Return the (x, y) coordinate for the center point of the cell that contains the specified text.  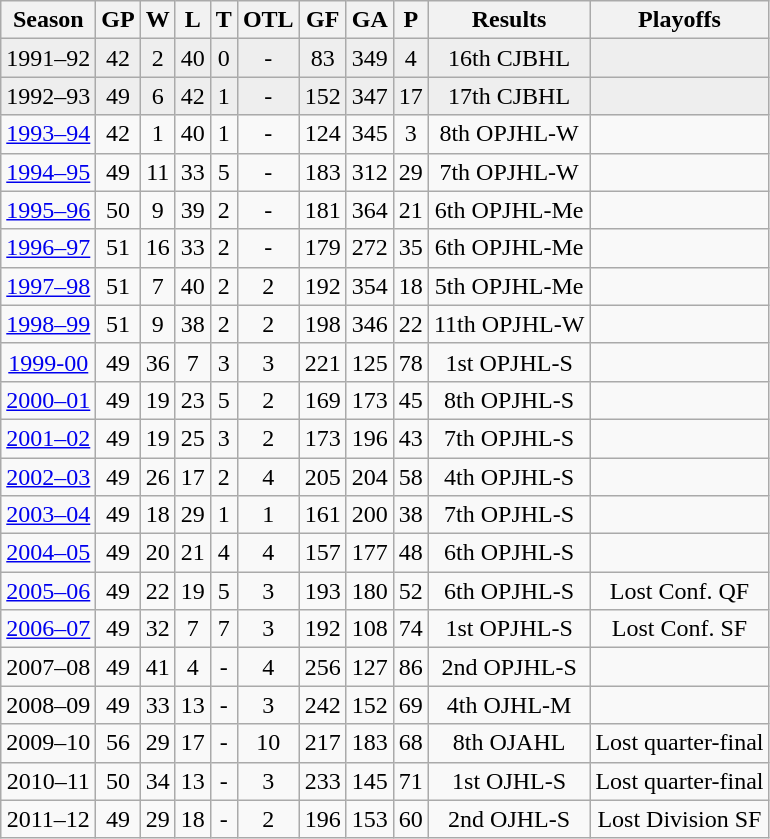
86 (410, 667)
W (158, 20)
P (410, 20)
2nd OPJHL-S (509, 667)
1994–95 (48, 172)
2nd OJHL-S (509, 819)
217 (322, 743)
1995–96 (48, 210)
Playoffs (680, 20)
347 (370, 96)
43 (410, 438)
34 (158, 781)
2001–02 (48, 438)
180 (370, 591)
349 (370, 58)
4th OJHL-M (509, 705)
GP (118, 20)
11th OPJHL-W (509, 324)
1998–99 (48, 324)
Lost Division SF (680, 819)
161 (322, 515)
193 (322, 591)
108 (370, 629)
5th OPJHL-Me (509, 286)
221 (322, 362)
58 (410, 477)
35 (410, 248)
1999-00 (48, 362)
346 (370, 324)
364 (370, 210)
Season (48, 20)
68 (410, 743)
6 (158, 96)
177 (370, 553)
23 (192, 400)
OTL (268, 20)
Lost Conf. SF (680, 629)
1st OJHL-S (509, 781)
GF (322, 20)
2010–11 (48, 781)
4th OPJHL-S (509, 477)
2008–09 (48, 705)
2003–04 (48, 515)
78 (410, 362)
354 (370, 286)
45 (410, 400)
127 (370, 667)
7th OPJHL-W (509, 172)
233 (322, 781)
71 (410, 781)
145 (370, 781)
20 (158, 553)
T (224, 20)
205 (322, 477)
52 (410, 591)
16 (158, 248)
2004–05 (48, 553)
2007–08 (48, 667)
2005–06 (48, 591)
345 (370, 134)
1997–98 (48, 286)
8th OPJHL-S (509, 400)
2009–10 (48, 743)
26 (158, 477)
L (192, 20)
16th CJBHL (509, 58)
2006–07 (48, 629)
GA (370, 20)
Results (509, 20)
272 (370, 248)
242 (322, 705)
1991–92 (48, 58)
8th OPJHL-W (509, 134)
1992–93 (48, 96)
125 (370, 362)
124 (322, 134)
Lost Conf. QF (680, 591)
181 (322, 210)
169 (322, 400)
69 (410, 705)
74 (410, 629)
1993–94 (48, 134)
36 (158, 362)
204 (370, 477)
2011–12 (48, 819)
56 (118, 743)
157 (322, 553)
39 (192, 210)
1996–97 (48, 248)
0 (224, 58)
32 (158, 629)
11 (158, 172)
8th OJAHL (509, 743)
312 (370, 172)
2002–03 (48, 477)
179 (322, 248)
10 (268, 743)
200 (370, 515)
83 (322, 58)
60 (410, 819)
256 (322, 667)
2000–01 (48, 400)
153 (370, 819)
198 (322, 324)
48 (410, 553)
25 (192, 438)
41 (158, 667)
17th CJBHL (509, 96)
